Identify which cell holds the provided text, then report its (x, y) central coordinate. 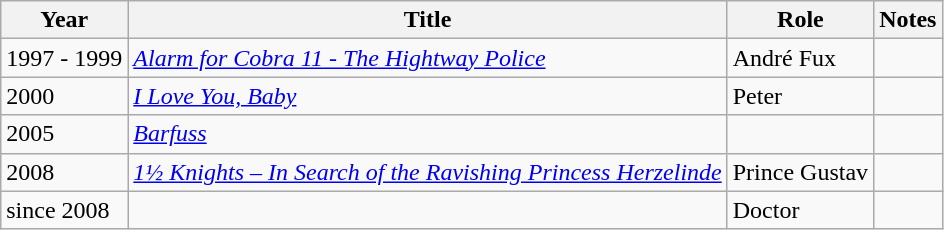
Year (64, 20)
Role (800, 20)
2008 (64, 172)
since 2008 (64, 210)
2000 (64, 96)
Doctor (800, 210)
Title (428, 20)
I Love You, Baby (428, 96)
André Fux (800, 58)
2005 (64, 134)
Peter (800, 96)
Notes (908, 20)
Alarm for Cobra 11 - The Hightway Police (428, 58)
Prince Gustav (800, 172)
Barfuss (428, 134)
1997 - 1999 (64, 58)
1½ Knights – In Search of the Ravishing Princess Herzelinde (428, 172)
